Locate the cell with the specified text and output its (X, Y) center coordinate. 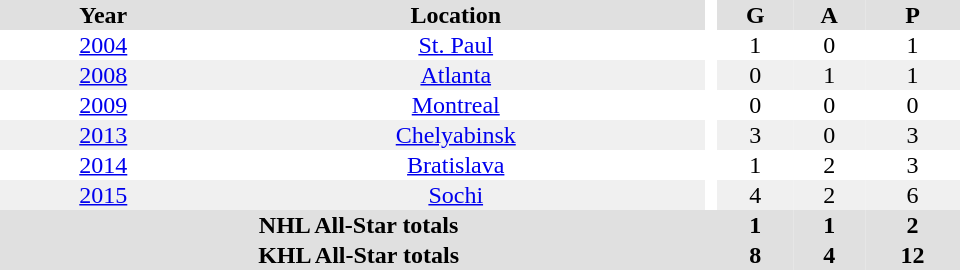
Bratislava (456, 165)
KHL All-Star totals (358, 255)
Sochi (456, 195)
Year (104, 15)
8 (755, 255)
2015 (104, 195)
P (912, 15)
Atlanta (456, 75)
NHL All-Star totals (358, 225)
A (829, 15)
Location (456, 15)
6 (912, 195)
2014 (104, 165)
Montreal (456, 105)
2013 (104, 135)
2008 (104, 75)
2009 (104, 105)
St. Paul (456, 45)
Chelyabinsk (456, 135)
G (755, 15)
2004 (104, 45)
12 (912, 255)
